Scan for the cell matching the given text and deliver its (x, y) coordinate at center. 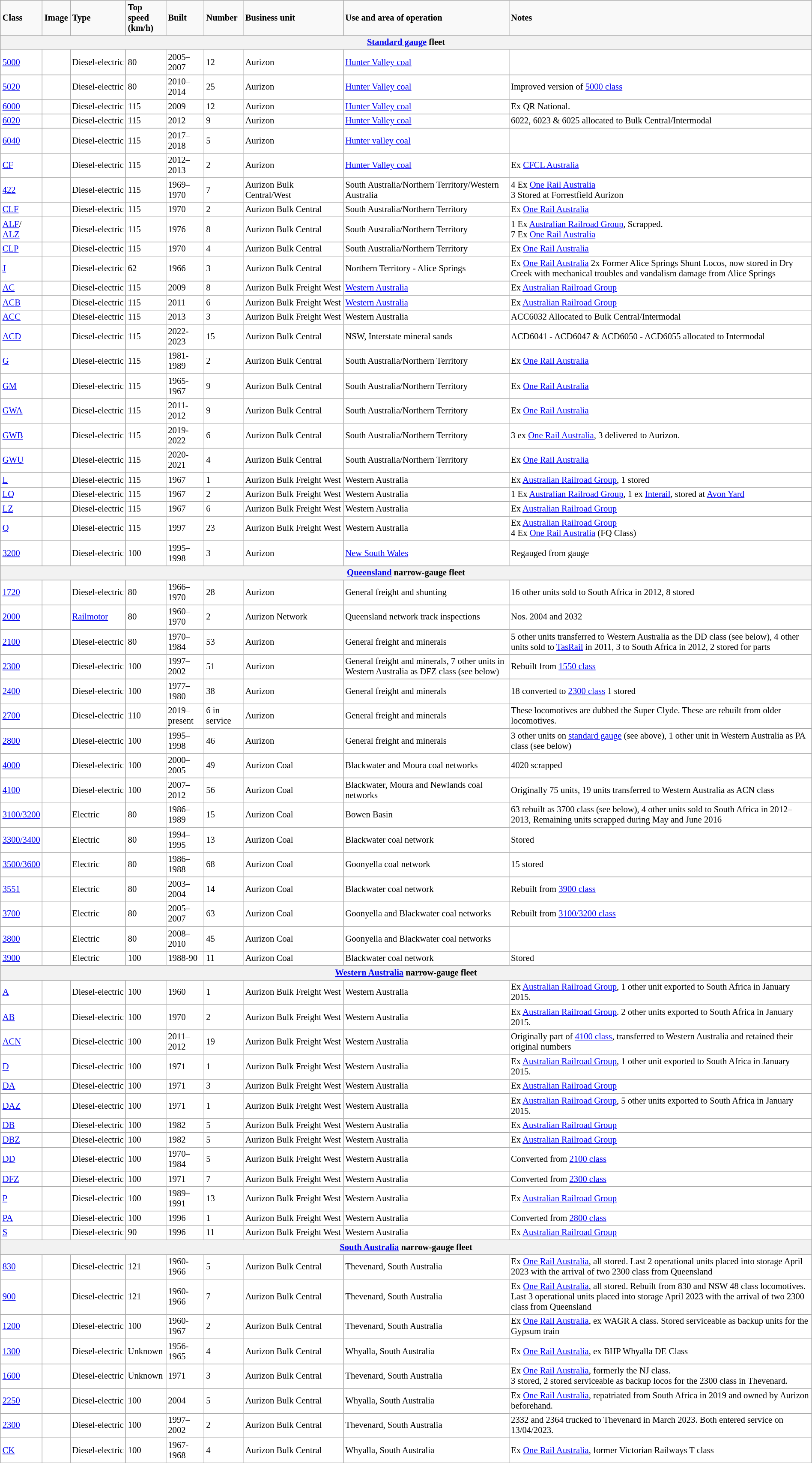
PA (21, 1218)
63 rebuilt as 3700 class (see below), 4 other units sold to South Africa in 2012–2013, Remaining units scrapped during May and June 2016 (660, 815)
Railmotor (98, 617)
DA (21, 1086)
63 (224, 914)
Notes (660, 18)
GWB (21, 436)
Regauged from gauge (660, 553)
New South Wales (426, 553)
ACB (21, 302)
South Australia/Northern Territory/Western Australia (426, 190)
Ex One Rail Australia, formerly the NJ class.3 stored, 2 stored serviceable as backup locos for the 2300 class in Thevenard. (660, 1376)
LQ (21, 494)
2000–2005 (185, 766)
28 (224, 592)
2700 (21, 716)
2800 (21, 741)
Queensland narrow-gauge fleet (406, 573)
51 (224, 667)
Top speed(km/h) (146, 18)
CF (21, 165)
4020 scrapped (660, 766)
ACD6041 - ACD6047 & ACD6050 - ACD6055 allocated to Intermodal (660, 336)
16 other units sold to South Africa in 2012, 8 stored (660, 592)
Image (57, 18)
Blackwater and Moura coal networks (426, 766)
Nos. 2004 and 2032 (660, 617)
6040 (21, 141)
Blackwater, Moura and Newlands coal networks (426, 790)
CLP (21, 249)
ACC6032 Allocated to Bulk Central/Intermodal (660, 317)
15 stored (660, 865)
Western Australia narrow-gauge fleet (406, 973)
NSW, Interstate mineral sands (426, 336)
23 (224, 528)
2012–2013 (185, 165)
1956-1965 (185, 1351)
Originally 75 units, 19 units transferred to Western Australia as ACN class (660, 790)
5020 (21, 87)
CK (21, 1450)
19 (224, 1042)
2012 (185, 121)
Converted from 2800 class (660, 1218)
3 other units on standard gauge (see above), 1 other unit in Western Australia as PA class (see below) (660, 741)
DB (21, 1125)
110 (146, 716)
G (21, 361)
A (21, 992)
3900 (21, 958)
3800 (21, 939)
422 (21, 190)
3700 (21, 914)
Originally part of 4100 class, transferred to Western Australia and retained their original numbers (660, 1042)
2019–present (185, 716)
DBZ (21, 1140)
2400 (21, 691)
1989–1991 (185, 1199)
P (21, 1199)
1 Ex Australian Railroad Group, Scrapped.7 Ex One Rail Australia (660, 229)
1967-1968 (185, 1450)
Ex One Rail Australia, former Victorian Railways T class (660, 1450)
3551 (21, 889)
D (21, 1066)
Hunter valley coal (426, 141)
AC (21, 288)
Rebuilt from 3100/3200 class (660, 914)
Improved version of 5000 class (660, 87)
Northern Territory - Alice Springs (426, 269)
1988-90 (185, 958)
DAZ (21, 1106)
14 (224, 889)
Ex One Rail Australia 2x Former Alice Springs Shunt Locos, now stored in Dry Creek with mechanical troubles and vandalism damage from Alice Springs (660, 269)
1986–1988 (185, 865)
2010–2014 (185, 87)
1960-1967 (185, 1326)
2008–2010 (185, 939)
6000 (21, 107)
Type (98, 18)
4 Ex One Rail Australia3 Stored at Forrestfield Aurizon (660, 190)
South Australia narrow-gauge fleet (406, 1247)
1960 (185, 992)
6 in service (224, 716)
ALF/ ALZ (21, 229)
AB (21, 1017)
Q (21, 528)
830 (21, 1267)
6020 (21, 121)
GM (21, 386)
900 (21, 1297)
2100 (21, 642)
2332 and 2364 trucked to Thevenard in March 2023. Both entered service on 13/04/2023. (660, 1425)
CLF (21, 209)
ACN (21, 1042)
Ex QR National. (660, 107)
5000 (21, 62)
1966–1970 (185, 592)
Number (224, 18)
Ex Australian Railroad Group4 Ex One Rail Australia (FQ Class) (660, 528)
1300 (21, 1351)
1997 (185, 528)
General freight and minerals, 7 other units in Western Australia as DFZ class (see below) (426, 667)
Queensland network track inspections (426, 617)
S (21, 1233)
1600 (21, 1376)
Ex Australian Railroad Group. 2 other units exported to South Africa in January 2015. (660, 1017)
GWU (21, 460)
Ex One Rail Australia, ex WAGR A class. Stored serviceable as backup units for the Gypsum train (660, 1326)
49 (224, 766)
2004 (185, 1400)
2250 (21, 1400)
4000 (21, 766)
Ex One Rail Australia, repatriated from South Africa in 2019 and owned by Aurizon beforehand. (660, 1400)
2000 (21, 617)
Converted from 2300 class (660, 1179)
1976 (185, 229)
L (21, 480)
4100 (21, 790)
ACD (21, 336)
46 (224, 741)
2019-2022 (185, 436)
2013 (185, 317)
Standard gauge fleet (406, 42)
1981-1989 (185, 361)
1720 (21, 592)
3300/3400 (21, 840)
Rebuilt from 3900 class (660, 889)
Built (185, 18)
Bowen Basin (426, 815)
Ex One Rail Australia, all stored. Last 2 operational units placed into storage April 2023 with the arrival of two 2300 class from Queensland (660, 1267)
Ex One Rail Australia, ex BHP Whyalla DE Class (660, 1351)
1200 (21, 1326)
2011 (185, 302)
GWA (21, 411)
ACC (21, 317)
2017–2018 (185, 141)
3 ex One Rail Australia, 3 delivered to Aurizon. (660, 436)
Aurizon Bulk Central/West (293, 190)
18 converted to 2300 class 1 stored (660, 691)
3200 (21, 553)
90 (146, 1233)
45 (224, 939)
Ex Australian Railroad Group, 1 stored (660, 480)
2003–2004 (185, 889)
Ex Australian Railroad Group, 5 other units exported to South Africa in January 2015. (660, 1106)
2022-2023 (185, 336)
Use and area of operation (426, 18)
Goonyella coal network (426, 865)
38 (224, 691)
LZ (21, 509)
DFZ (21, 1179)
Business unit (293, 18)
1965-1967 (185, 386)
1986–1989 (185, 815)
6022, 6023 & 6025 allocated to Bulk Central/Intermodal (660, 121)
DD (21, 1159)
1 Ex Australian Railroad Group, 1 ex Interail, stored at Avon Yard (660, 494)
3500/3600 (21, 865)
2011–2012 (185, 1042)
2020-2021 (185, 460)
J (21, 269)
56 (224, 790)
53 (224, 642)
68 (224, 865)
Rebuilt from 1550 class (660, 667)
General freight and shunting (426, 592)
Aurizon Network (293, 617)
2011-2012 (185, 411)
62 (146, 269)
Ex CFCL Australia (660, 165)
1966 (185, 269)
2007–2012 (185, 790)
1994–1995 (185, 840)
1969–1970 (185, 190)
Converted from 2100 class (660, 1159)
1977–1980 (185, 691)
These locomotives are dubbed the Super Clyde. These are rebuilt from older locomotives. (660, 716)
3100/3200 (21, 815)
25 (224, 87)
Class (21, 18)
1960–1970 (185, 617)
